Capture the cell that displays the provided text and extract its [X, Y] central coordinate. 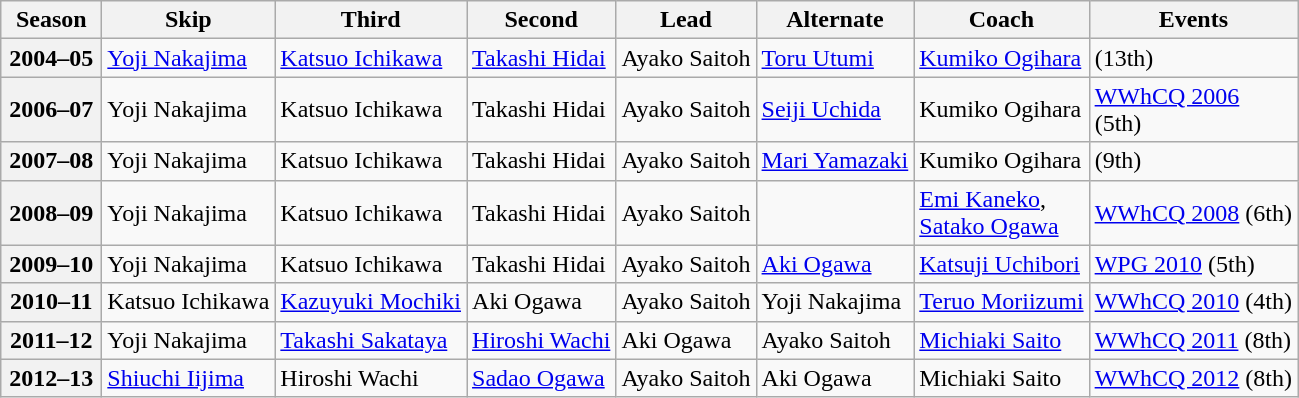
Seiji Uchida [835, 110]
WWhCQ 2008 (6th) [1193, 212]
Events [1193, 20]
2007–08 [52, 161]
2010–11 [52, 302]
Teruo Moriizumi [1002, 302]
WWhCQ 2011 (8th) [1193, 340]
WPG 2010 (5th) [1193, 264]
2011–12 [52, 340]
WWhCQ 2012 (8th) [1193, 378]
Third [371, 20]
Lead [686, 20]
(9th) [1193, 161]
Kazuyuki Mochiki [371, 302]
Takashi Sakataya [371, 340]
Toru Utumi [835, 58]
WWhCQ 2010 (4th) [1193, 302]
Emi Kaneko,Satako Ogawa [1002, 212]
2008–09 [52, 212]
2009–10 [52, 264]
2012–13 [52, 378]
WWhCQ 2006 (5th) [1193, 110]
(13th) [1193, 58]
Alternate [835, 20]
Skip [188, 20]
Mari Yamazaki [835, 161]
Second [542, 20]
Shiuchi Iijima [188, 378]
Sadao Ogawa [542, 378]
Season [52, 20]
2006–07 [52, 110]
2004–05 [52, 58]
Coach [1002, 20]
Katsuji Uchibori [1002, 264]
